Pinpoint the cell where the given text exists, returning its [X, Y] midpoint coordinate. 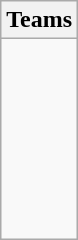
Teams [40, 20]
